Locate the cell with the specified text and output its (x, y) center coordinate. 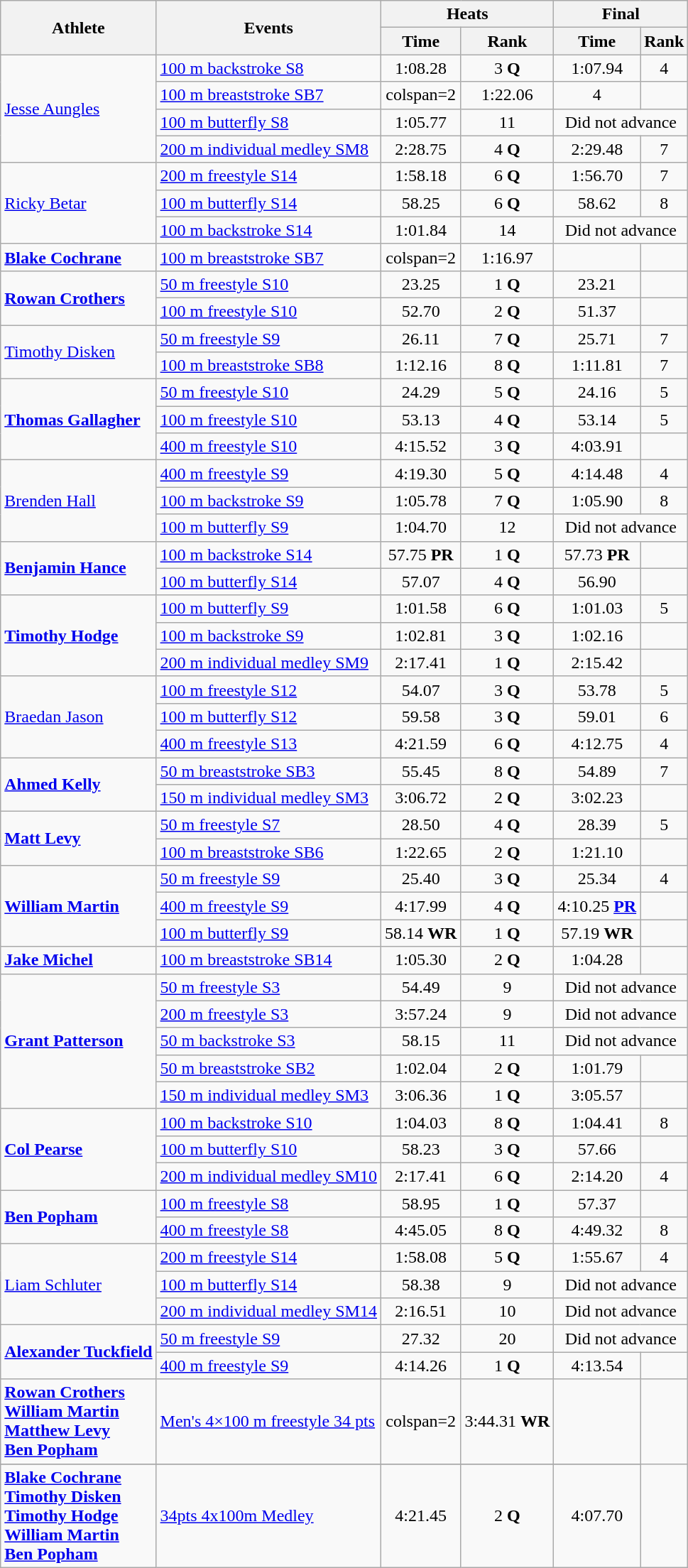
Ben Popham (78, 1217)
2:15.42 (597, 663)
1:05.90 (597, 501)
1:02.16 (597, 636)
4:14.26 (420, 1366)
100 m backstroke S8 (268, 68)
Jake Michel (78, 960)
400 m freestyle S10 (268, 447)
Events (268, 28)
4:17.99 (420, 906)
54.49 (420, 987)
100 m freestyle S12 (268, 690)
1:05.77 (420, 122)
27.32 (420, 1339)
100 m breaststroke SB6 (268, 852)
1:12.16 (420, 366)
4:45.05 (420, 1231)
100 m butterfly S8 (268, 122)
25.71 (597, 339)
Timothy Hodge (78, 636)
24.29 (420, 393)
1:16.97 (507, 257)
Braedan Jason (78, 717)
23.25 (420, 284)
100 m backstroke S10 (268, 1122)
58.14 WR (420, 933)
2:29.48 (597, 149)
1:01.03 (597, 609)
1:11.81 (597, 366)
Final (621, 14)
Men's 4×100 m freestyle 34 pts (268, 1422)
58.25 (420, 203)
4:12.75 (597, 744)
100 m butterfly S10 (268, 1149)
2:28.75 (420, 149)
200 m individual medley SM10 (268, 1176)
Blake Cochrane Timothy Disken Timothy Hodge William Martin Ben Popham (78, 1515)
Rowan Crothers (78, 298)
1:04.70 (420, 528)
1:02.04 (420, 1068)
50 m backstroke S3 (268, 1041)
4:07.70 (597, 1515)
Ricky Betar (78, 203)
4:19.30 (420, 474)
1:22.65 (420, 852)
58.38 (420, 1285)
28.39 (597, 825)
Benjamin Hance (78, 568)
58.95 (420, 1204)
100 m butterfly S12 (268, 717)
1:04.28 (597, 960)
Grant Patterson (78, 1041)
10 (507, 1312)
Timothy Disken (78, 352)
12 (507, 528)
200 m individual medley SM14 (268, 1312)
Liam Schluter (78, 1285)
59.01 (597, 717)
4:21.45 (420, 1515)
1:22.06 (507, 95)
1:04.41 (597, 1122)
28.50 (420, 825)
58.23 (420, 1149)
50 m breaststroke SB2 (268, 1068)
1:21.10 (597, 852)
Ahmed Kelly (78, 784)
56.90 (597, 582)
54.89 (597, 771)
William Martin (78, 906)
1:55.67 (597, 1258)
52.70 (420, 311)
100 m breaststroke SB14 (268, 960)
4:03.91 (597, 447)
4:13.54 (597, 1366)
25.40 (420, 879)
200 m freestyle S3 (268, 1014)
Brenden Hall (78, 501)
1:01.58 (420, 609)
1:08.28 (420, 68)
Jesse Aungles (78, 109)
Heats (467, 14)
Matt Levy (78, 839)
57.75 PR (420, 555)
1:01.84 (420, 230)
2:16.51 (420, 1312)
Col Pearse (78, 1149)
4:21.59 (420, 744)
20 (507, 1339)
400 m freestyle S13 (268, 744)
23.21 (597, 284)
50 m freestyle S3 (268, 987)
26.11 (420, 339)
57.73 PR (597, 555)
50 m breaststroke SB3 (268, 771)
6 (665, 717)
3:06.72 (420, 798)
1:04.03 (420, 1122)
55.45 (420, 771)
3:57.24 (420, 1014)
4:14.48 (597, 474)
1:07.94 (597, 68)
53.78 (597, 690)
Rowan Crothers William Martin Matthew Levy Ben Popham (78, 1422)
58.15 (420, 1041)
57.37 (597, 1204)
25.34 (597, 879)
14 (507, 230)
1:01.79 (597, 1068)
4:10.25 PR (597, 906)
1:58.08 (420, 1258)
Alexander Tuckfield (78, 1352)
100 m freestyle S8 (268, 1204)
3:02.23 (597, 798)
3:05.57 (597, 1095)
1:02.81 (420, 636)
Blake Cochrane (78, 257)
200 m individual medley SM9 (268, 663)
4:49.32 (597, 1231)
200 m individual medley SM8 (268, 149)
Thomas Gallagher (78, 420)
58.62 (597, 203)
51.37 (597, 311)
34pts 4x100m Medley (268, 1515)
2:14.20 (597, 1176)
53.14 (597, 420)
53.13 (420, 420)
59.58 (420, 717)
Athlete (78, 28)
1:58.18 (420, 176)
1:05.78 (420, 501)
54.07 (420, 690)
50 m freestyle S7 (268, 825)
3:06.36 (420, 1095)
100 m breaststroke SB8 (268, 366)
57.19 WR (597, 933)
4:15.52 (420, 447)
24.16 (597, 393)
3:44.31 WR (507, 1422)
1:05.30 (420, 960)
57.07 (420, 582)
400 m freestyle S8 (268, 1231)
1:56.70 (597, 176)
57.66 (597, 1149)
